Search for the cell housing the specified text and yield its [x, y] center coordinate. 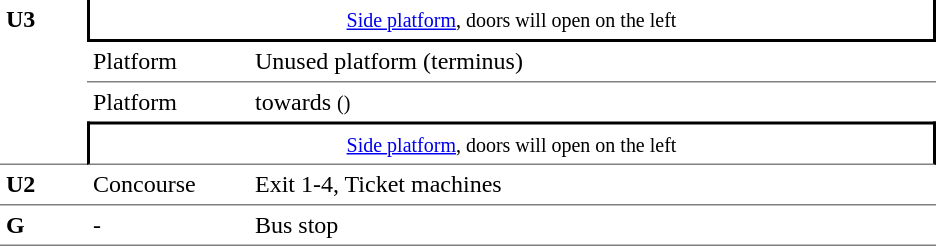
Unused platform (terminus) [592, 62]
Bus stop [592, 226]
Concourse [168, 185]
U3 [44, 82]
towards () [592, 102]
U2 [44, 185]
- [168, 226]
Exit 1-4, Ticket machines [592, 185]
G [44, 226]
